From the cell containing the given text, extract its center point as [x, y] coordinate. 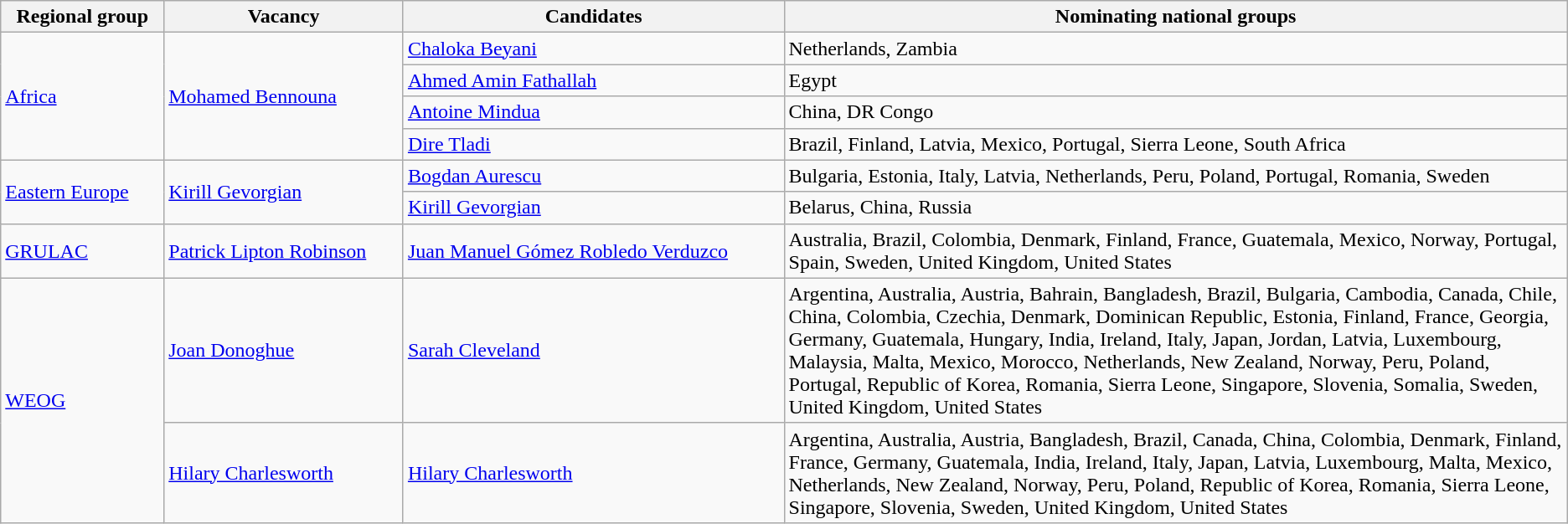
Bulgaria, Estonia, Italy, Latvia, Netherlands, Peru, Poland, Portugal, Romania, Sweden [1176, 176]
WEOG [82, 400]
Vacancy [284, 17]
Juan Manuel Gómez Robledo Verduzco [593, 251]
Sarah Cleveland [593, 350]
Candidates [593, 17]
Africa [82, 96]
Brazil, Finland, Latvia, Mexico, Portugal, Sierra Leone, South Africa [1176, 144]
China, DR Congo [1176, 112]
Australia, Brazil, Colombia, Denmark, Finland, France, Guatemala, Mexico, Norway, Portugal, Spain, Sweden, United Kingdom, United States [1176, 251]
Eastern Europe [82, 192]
Bogdan Aurescu [593, 176]
Mohamed Bennouna [284, 96]
Nominating national groups [1176, 17]
Ahmed Amin Fathallah [593, 80]
Regional group [82, 17]
Netherlands, Zambia [1176, 49]
Belarus, China, Russia [1176, 208]
Joan Donoghue [284, 350]
Patrick Lipton Robinson [284, 251]
GRULAC [82, 251]
Dire Tladi [593, 144]
Antoine Mindua [593, 112]
Egypt [1176, 80]
Chaloka Beyani [593, 49]
